Output the [x, y] coordinate of the center of the cell containing the given text.  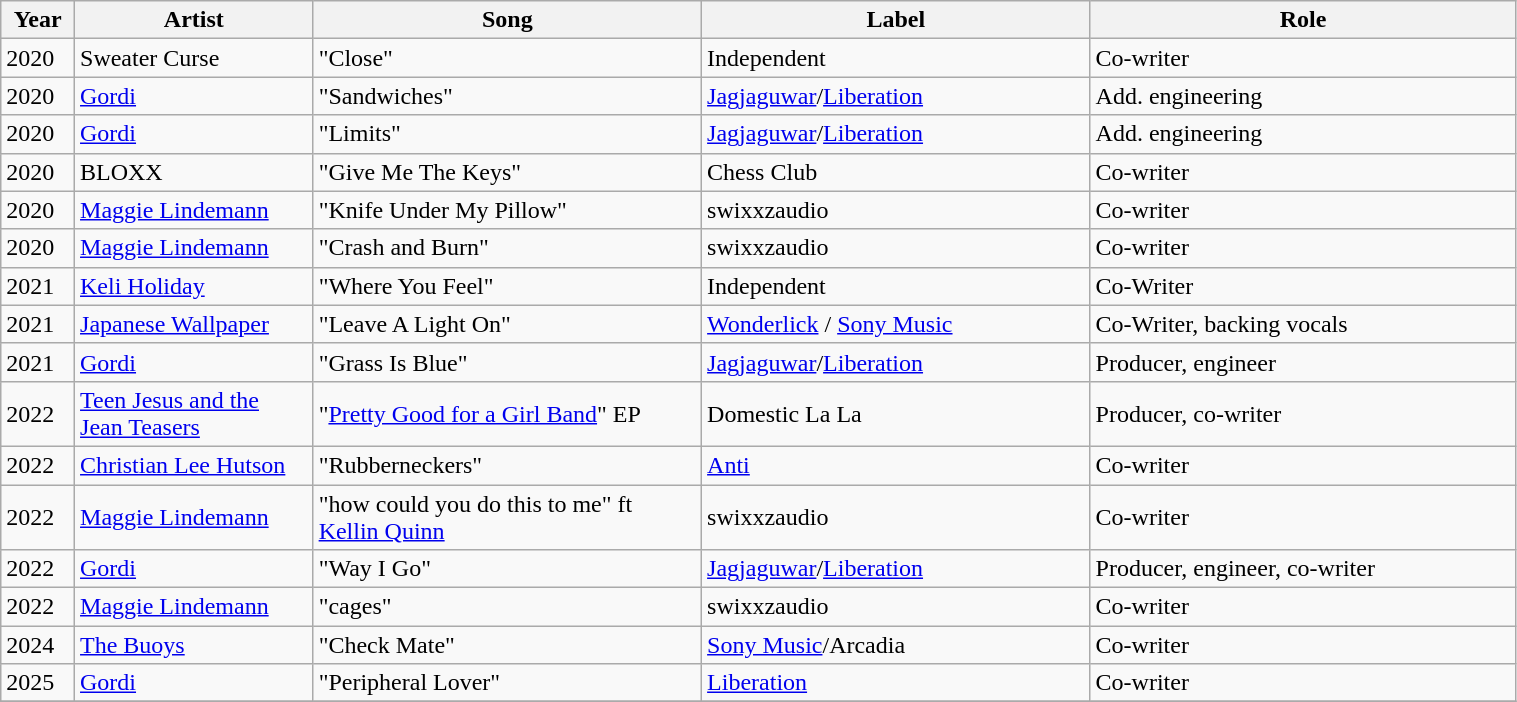
2025 [38, 683]
"Pretty Good for a Girl Band" EP [507, 414]
"Close" [507, 58]
Anti [896, 465]
"Leave A Light On" [507, 324]
Co-Writer, backing vocals [1303, 324]
"Where You Feel" [507, 286]
Chess Club [896, 172]
Role [1303, 20]
Keli Holiday [194, 286]
Co-Writer [1303, 286]
Teen Jesus and the Jean Teasers [194, 414]
Wonderlick / Sony Music [896, 324]
"Check Mate" [507, 645]
Liberation [896, 683]
"Crash and Burn" [507, 248]
The Buoys [194, 645]
"Limits" [507, 134]
2024 [38, 645]
"Way I Go" [507, 569]
Producer, engineer, co-writer [1303, 569]
"cages" [507, 607]
Christian Lee Hutson [194, 465]
Japanese Wallpaper [194, 324]
"Rubberneckers" [507, 465]
BLOXX [194, 172]
Year [38, 20]
Artist [194, 20]
"Peripheral Lover" [507, 683]
Label [896, 20]
Producer, co-writer [1303, 414]
"Knife Under My Pillow" [507, 210]
Sony Music/Arcadia [896, 645]
Song [507, 20]
Producer, engineer [1303, 362]
"how could you do this to me" ft Kellin Quinn [507, 516]
"Sandwiches" [507, 96]
Sweater Curse [194, 58]
"Give Me The Keys" [507, 172]
"Grass Is Blue" [507, 362]
Domestic La La [896, 414]
